Extract the (x, y) coordinate from the center of the cell holding the provided text.  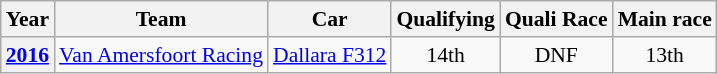
Year (28, 19)
13th (665, 55)
Quali Race (556, 19)
DNF (556, 55)
Qualifying (445, 19)
2016 (28, 55)
Car (330, 19)
Van Amersfoort Racing (161, 55)
Dallara F312 (330, 55)
Main race (665, 19)
14th (445, 55)
Team (161, 19)
